Return the (X, Y) coordinate for the center point of the cell that contains the specified text.  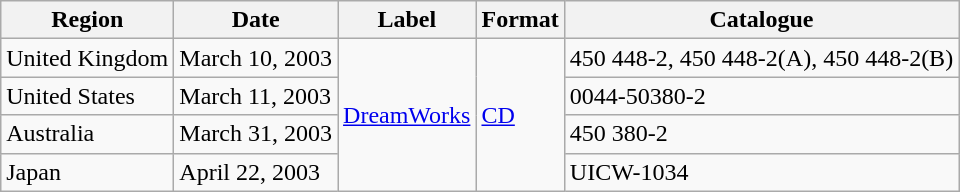
Date (256, 20)
450 380-2 (761, 134)
Catalogue (761, 20)
Region (88, 20)
Label (407, 20)
CD (520, 115)
United States (88, 96)
March 31, 2003 (256, 134)
March 10, 2003 (256, 58)
April 22, 2003 (256, 172)
Japan (88, 172)
0044-50380-2 (761, 96)
UICW-1034 (761, 172)
Australia (88, 134)
450 448-2, 450 448-2(A), 450 448-2(B) (761, 58)
March 11, 2003 (256, 96)
DreamWorks (407, 115)
United Kingdom (88, 58)
Format (520, 20)
